Return [X, Y] of the center of cell containing provided text 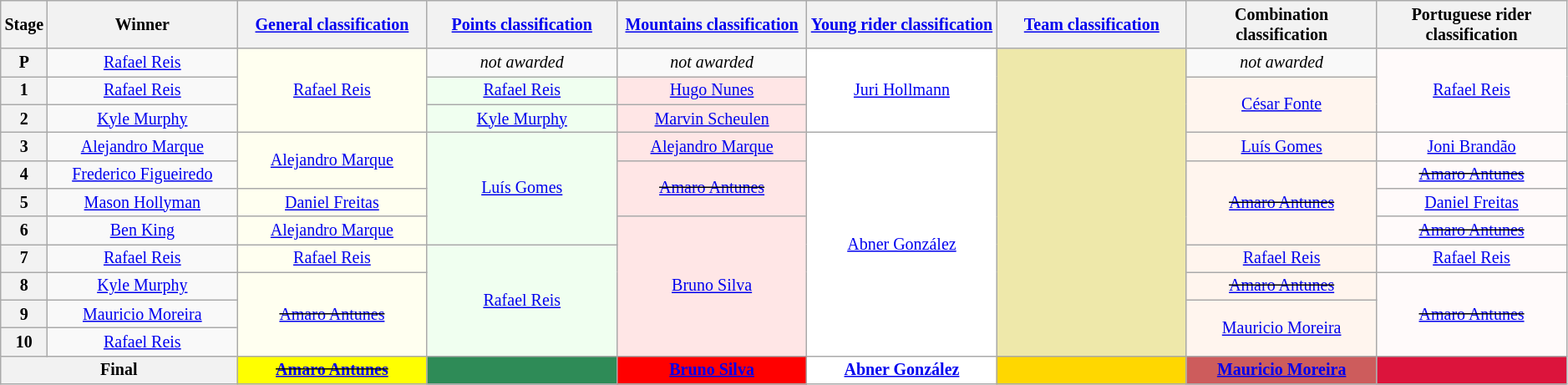
Mountains classification [712, 25]
Marvin Scheulen [712, 119]
6 [24, 230]
Points classification [521, 25]
7 [24, 259]
César Fonte [1281, 105]
2 [24, 119]
Young rider classification [902, 25]
5 [24, 202]
10 [24, 342]
Frederico Figueiredo [142, 174]
Mason Hollyman [142, 202]
3 [24, 147]
Joni Brandão [1472, 147]
1 [24, 90]
Portuguese rider classification [1472, 25]
9 [24, 314]
Stage [24, 25]
Hugo Nunes [712, 90]
4 [24, 174]
8 [24, 286]
Final [119, 371]
P [24, 63]
Juri Hollmann [902, 91]
Winner [142, 25]
Ben King [142, 230]
General classification [332, 25]
Team classification [1091, 25]
Combination classification [1281, 25]
